Return the (X, Y) coordinate for the center point of the cell that contains the specified text.  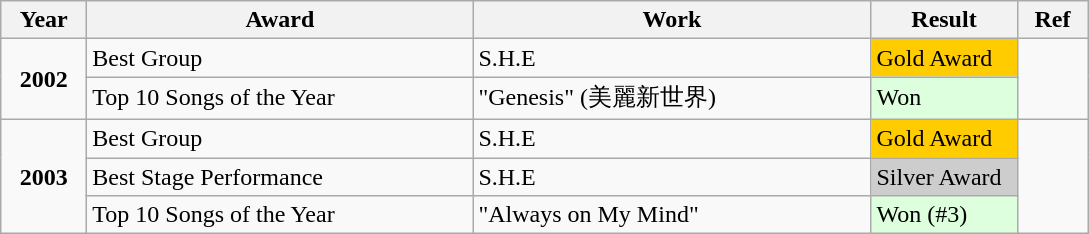
Result (944, 20)
"Always on My Mind" (672, 215)
Won (944, 98)
Work (672, 20)
Best Stage Performance (280, 177)
2002 (44, 80)
Award (280, 20)
"Genesis" (美麗新世界) (672, 98)
Year (44, 20)
Won (#3) (944, 215)
2003 (44, 176)
Silver Award (944, 177)
Ref (1052, 20)
